Provide the [x, y] coordinate of the cell's center where the given text is located.  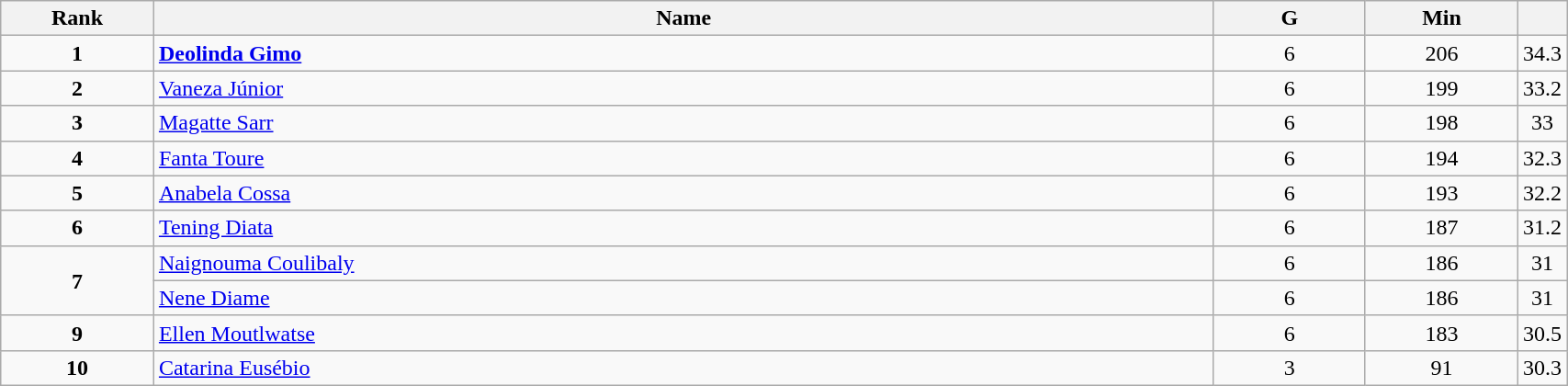
Min [1441, 18]
199 [1441, 88]
10 [77, 368]
Fanta Toure [683, 158]
Deolinda Gimo [683, 53]
91 [1441, 368]
183 [1441, 333]
Magatte Sarr [683, 123]
Anabela Cossa [683, 193]
32.2 [1543, 193]
34.3 [1543, 53]
30.3 [1543, 368]
Ellen Moutlwatse [683, 333]
33.2 [1543, 88]
G [1290, 18]
30.5 [1543, 333]
198 [1441, 123]
32.3 [1543, 158]
Catarina Eusébio [683, 368]
Name [683, 18]
33 [1543, 123]
2 [77, 88]
Nene Diame [683, 298]
5 [77, 193]
1 [77, 53]
7 [77, 280]
4 [77, 158]
Tening Diata [683, 228]
31.2 [1543, 228]
206 [1441, 53]
193 [1441, 193]
194 [1441, 158]
Rank [77, 18]
187 [1441, 228]
9 [77, 333]
Vaneza Júnior [683, 88]
Naignouma Coulibaly [683, 263]
